Extract the (X, Y) coordinate from the center of the cell holding the provided text.  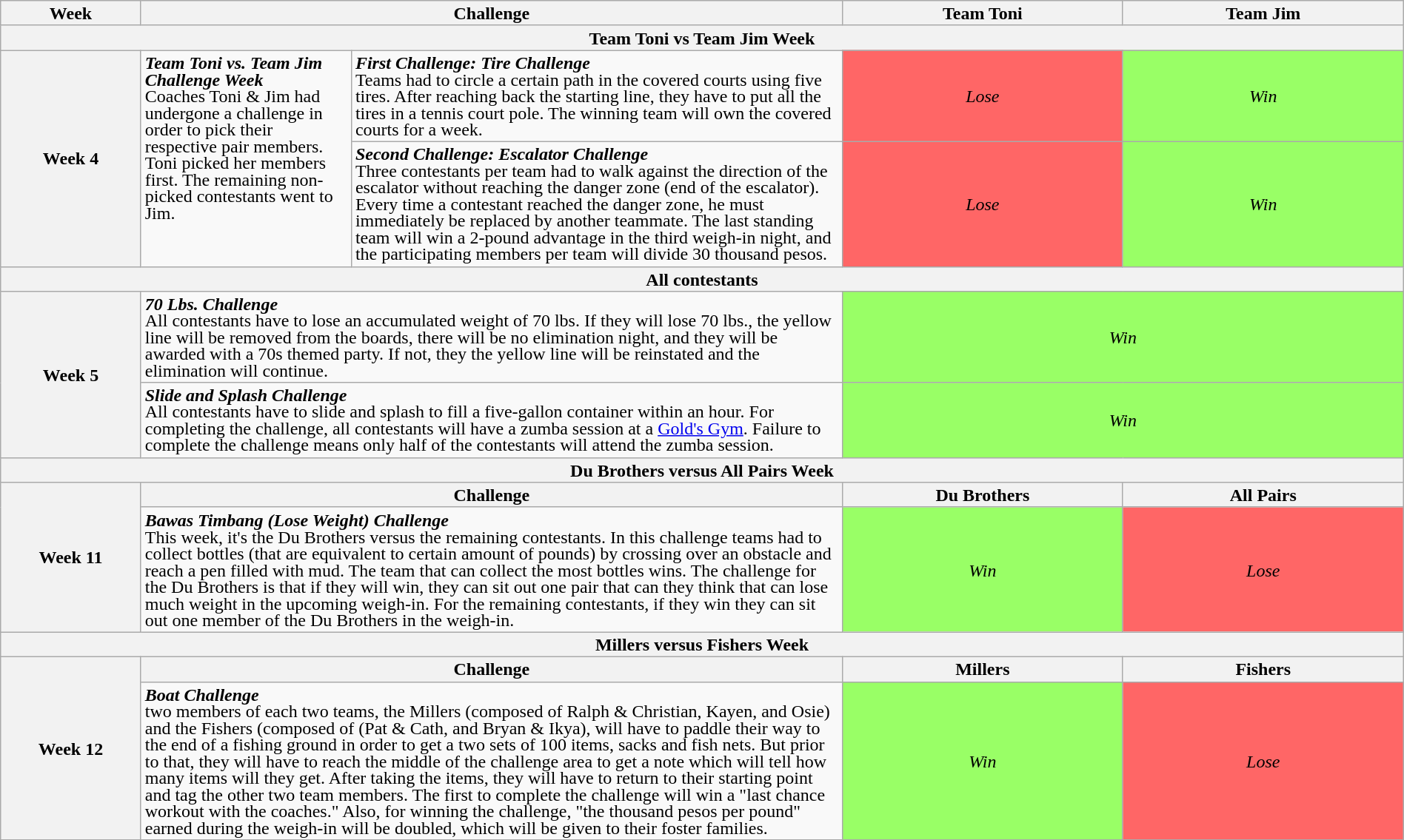
All Pairs (1263, 495)
Team Toni vs Team Jim Week (702, 38)
Week 11 (71, 557)
Week 5 (71, 374)
Millers (982, 669)
Du Brothers versus All Pairs Week (702, 470)
Week 4 (71, 158)
Week 12 (71, 747)
Week (71, 13)
Team Jim (1263, 13)
Team Toni (982, 13)
Du Brothers (982, 495)
All contestants (702, 279)
Fishers (1263, 669)
Millers versus Fishers Week (702, 645)
